Pinpoint the cell where the given text exists, returning its (X, Y) midpoint coordinate. 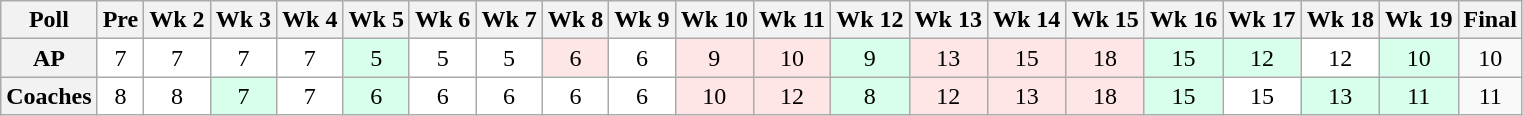
Wk 5 (376, 20)
Final (1490, 20)
Wk 13 (948, 20)
Wk 8 (575, 20)
Wk 9 (642, 20)
Wk 4 (310, 20)
Pre (120, 20)
Wk 12 (870, 20)
Wk 16 (1183, 20)
Wk 14 (1026, 20)
AP (49, 58)
Wk 7 (509, 20)
Wk 3 (243, 20)
Wk 11 (792, 20)
Wk 18 (1340, 20)
Wk 2 (177, 20)
Wk 19 (1419, 20)
Poll (49, 20)
Wk 6 (442, 20)
Wk 17 (1262, 20)
Coaches (49, 96)
Wk 10 (714, 20)
Wk 15 (1105, 20)
